Provide the (x, y) coordinate of the cell's center where the given text is located.  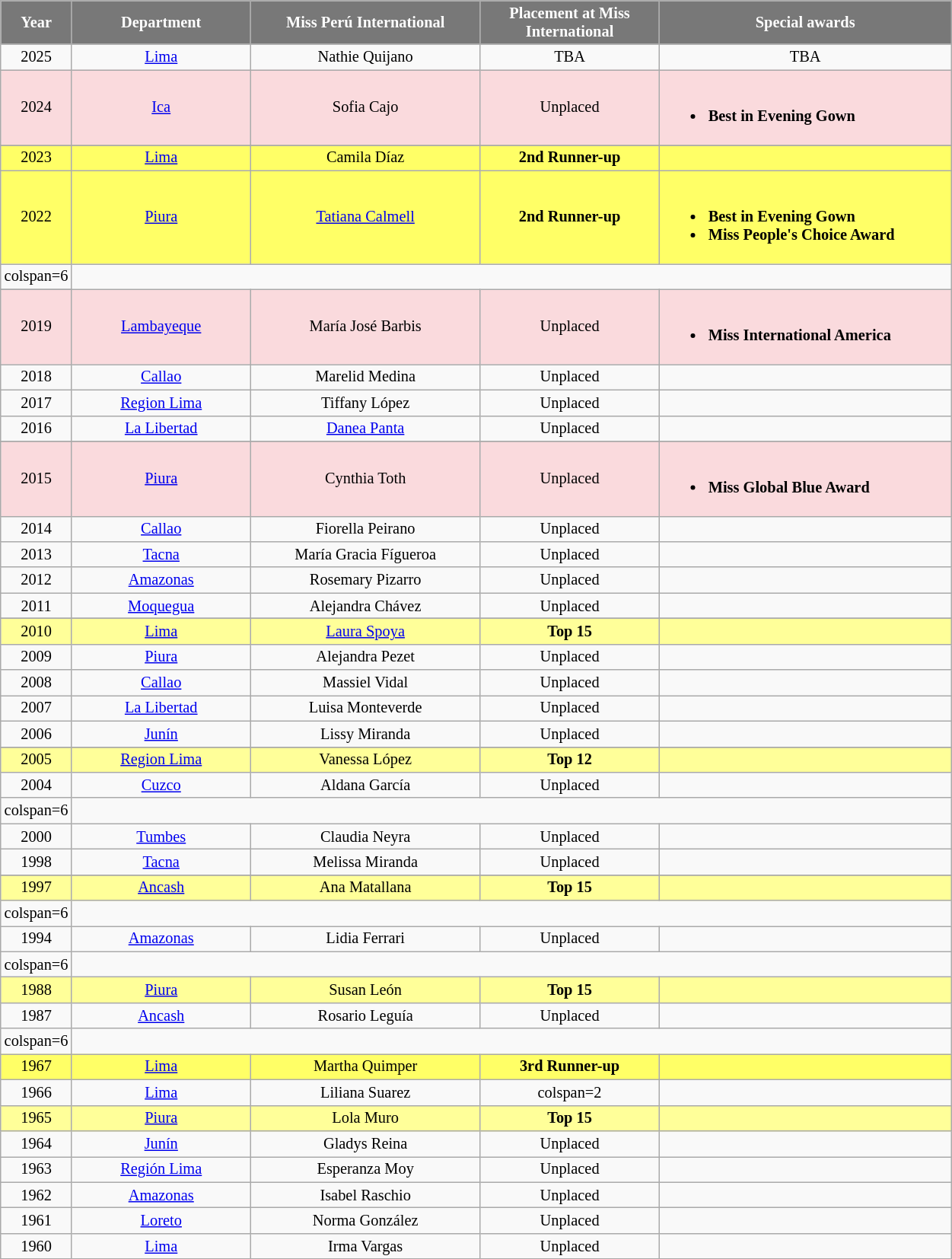
2023 (37, 158)
Miss Perú International (365, 22)
Year (37, 22)
Melissa Miranda (365, 862)
1963 (37, 1169)
Ana Matallana (365, 888)
Cynthia Toth (365, 478)
2010 (37, 631)
María Gracia Fígueroa (365, 554)
Top 12 (569, 760)
2008 (37, 683)
Danea Panta (365, 429)
Special awards (805, 22)
1987 (37, 1015)
1998 (37, 862)
2006 (37, 734)
1962 (37, 1195)
Liliana Suarez (365, 1092)
Rosemary Pizarro (365, 580)
María José Barbis (365, 327)
Lola Muro (365, 1118)
Aldana García (365, 785)
Alejandra Chávez (365, 606)
Luisa Monteverde (365, 708)
Martha Quimper (365, 1066)
Gladys Reina (365, 1143)
Vanessa López (365, 760)
Miss Global Blue Award (805, 478)
Nathie Quijano (365, 57)
Sofia Cajo (365, 107)
2022 (37, 217)
2019 (37, 327)
Massiel Vidal (365, 683)
1988 (37, 990)
2017 (37, 403)
Lidia Ferrari (365, 939)
1961 (37, 1220)
2015 (37, 478)
2014 (37, 529)
2005 (37, 760)
2013 (37, 554)
Best in Evening GownMiss People's Choice Award (805, 217)
Tumbes (161, 837)
2007 (37, 708)
Susan León (365, 990)
Lissy Miranda (365, 734)
colspan=2 (569, 1092)
1997 (37, 888)
Tatiana Calmell (365, 217)
2004 (37, 785)
2018 (37, 377)
Laura Spoya (365, 631)
Ica (161, 107)
Tiffany López (365, 403)
2011 (37, 606)
2016 (37, 429)
Irma Vargas (365, 1246)
Camila Díaz (365, 158)
Región Lima (161, 1169)
Fiorella Peirano (365, 529)
Placement at Miss International (569, 22)
Cuzco (161, 785)
1966 (37, 1092)
Norma González (365, 1220)
Department (161, 22)
Moquegua (161, 606)
1964 (37, 1143)
2009 (37, 657)
2024 (37, 107)
Rosario Leguía (365, 1015)
1967 (37, 1066)
Isabel Raschio (365, 1195)
Miss International America (805, 327)
1994 (37, 939)
2000 (37, 837)
Best in Evening Gown (805, 107)
Claudia Neyra (365, 837)
3rd Runner-up (569, 1066)
Lambayeque (161, 327)
2012 (37, 580)
Esperanza Moy (365, 1169)
Marelid Medina (365, 377)
Loreto (161, 1220)
1965 (37, 1118)
Alejandra Pezet (365, 657)
1960 (37, 1246)
2025 (37, 57)
